Search for the cell housing the specified text and yield its (X, Y) center coordinate. 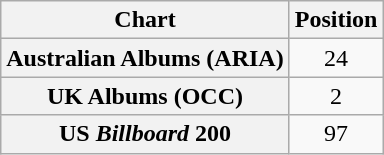
Australian Albums (ARIA) (145, 58)
US Billboard 200 (145, 134)
2 (336, 96)
97 (336, 134)
UK Albums (OCC) (145, 96)
24 (336, 58)
Chart (145, 20)
Position (336, 20)
